For the text-containing cell, return its midpoint in (x, y) coordinate format. 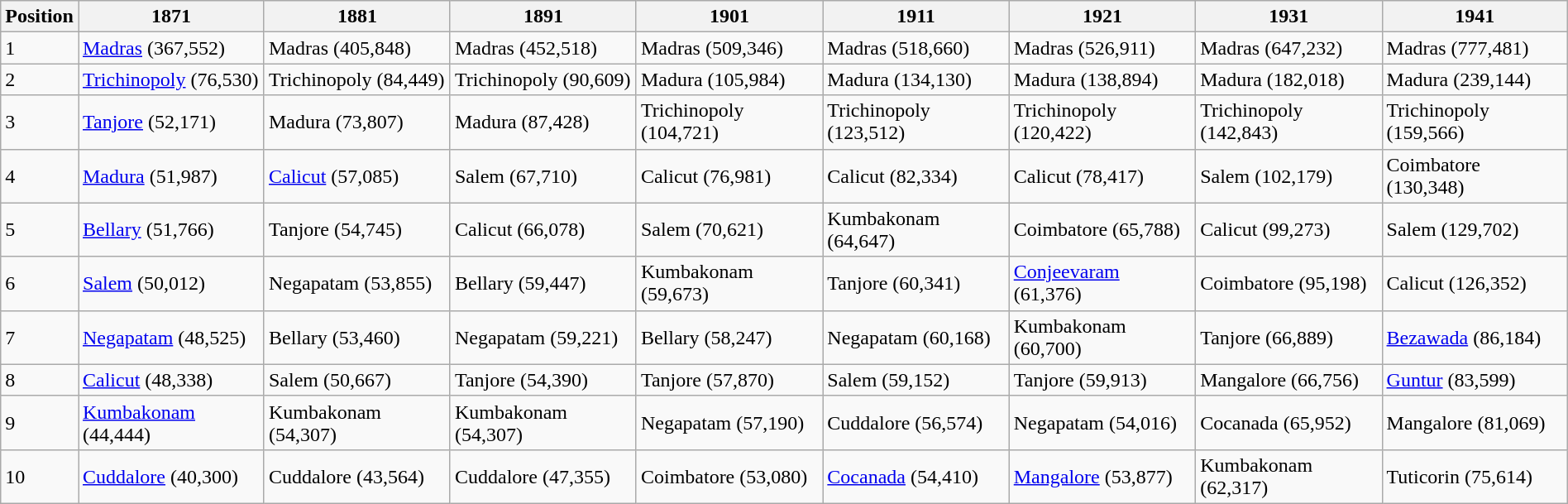
Madras (777,481) (1475, 48)
Coimbatore (130,348) (1475, 175)
Conjeevaram (61,376) (1102, 283)
3 (40, 122)
Madura (138,894) (1102, 79)
Madras (518,660) (916, 48)
Trichinopoly (142,843) (1288, 122)
Madura (239,144) (1475, 79)
Salem (70,621) (729, 230)
Cocanada (54,410) (916, 477)
Madras (452,518) (543, 48)
Cuddalore (56,574) (916, 422)
Tanjore (57,870) (729, 380)
Madura (105,984) (729, 79)
Madura (87,428) (543, 122)
Calicut (57,085) (357, 175)
Madras (647,232) (1288, 48)
Calicut (76,981) (729, 175)
Kumbakonam (44,444) (170, 422)
Calicut (48,338) (170, 380)
Negapatam (54,016) (1102, 422)
Tanjore (59,913) (1102, 380)
Guntur (83,599) (1475, 380)
1911 (916, 17)
4 (40, 175)
Trichinopoly (159,566) (1475, 122)
Calicut (99,273) (1288, 230)
Negapatam (60,168) (916, 338)
Madura (51,987) (170, 175)
Madura (182,018) (1288, 79)
Mangalore (66,756) (1288, 380)
Madras (367,552) (170, 48)
1 (40, 48)
Coimbatore (95,198) (1288, 283)
Kumbakonam (62,317) (1288, 477)
10 (40, 477)
Tanjore (54,390) (543, 380)
Bezawada (86,184) (1475, 338)
Negapatam (48,525) (170, 338)
Salem (50,667) (357, 380)
Mangalore (53,877) (1102, 477)
1881 (357, 17)
Tanjore (54,745) (357, 230)
1941 (1475, 17)
Coimbatore (65,788) (1102, 230)
Trichinopoly (123,512) (916, 122)
7 (40, 338)
Trichinopoly (120,422) (1102, 122)
Madura (73,807) (357, 122)
Tanjore (52,171) (170, 122)
Cuddalore (47,355) (543, 477)
Calicut (78,417) (1102, 175)
1891 (543, 17)
Trichinopoly (104,721) (729, 122)
Trichinopoly (76,530) (170, 79)
Salem (59,152) (916, 380)
Calicut (66,078) (543, 230)
Tuticorin (75,614) (1475, 477)
Calicut (126,352) (1475, 283)
Tanjore (60,341) (916, 283)
Salem (129,702) (1475, 230)
Tanjore (66,889) (1288, 338)
Trichinopoly (90,609) (543, 79)
1901 (729, 17)
Kumbakonam (64,647) (916, 230)
Negapatam (59,221) (543, 338)
6 (40, 283)
1931 (1288, 17)
Cuddalore (43,564) (357, 477)
8 (40, 380)
Negapatam (53,855) (357, 283)
Bellary (51,766) (170, 230)
Bellary (58,247) (729, 338)
Salem (50,012) (170, 283)
Mangalore (81,069) (1475, 422)
Cocanada (65,952) (1288, 422)
Madura (134,130) (916, 79)
5 (40, 230)
Bellary (59,447) (543, 283)
Salem (102,179) (1288, 175)
Calicut (82,334) (916, 175)
Salem (67,710) (543, 175)
Position (40, 17)
Trichinopoly (84,449) (357, 79)
Madras (405,848) (357, 48)
9 (40, 422)
Negapatam (57,190) (729, 422)
Bellary (53,460) (357, 338)
Madras (509,346) (729, 48)
1871 (170, 17)
1921 (1102, 17)
Coimbatore (53,080) (729, 477)
Kumbakonam (60,700) (1102, 338)
2 (40, 79)
Kumbakonam (59,673) (729, 283)
Cuddalore (40,300) (170, 477)
Madras (526,911) (1102, 48)
